Identify which cell holds the provided text, then report its [X, Y] central coordinate. 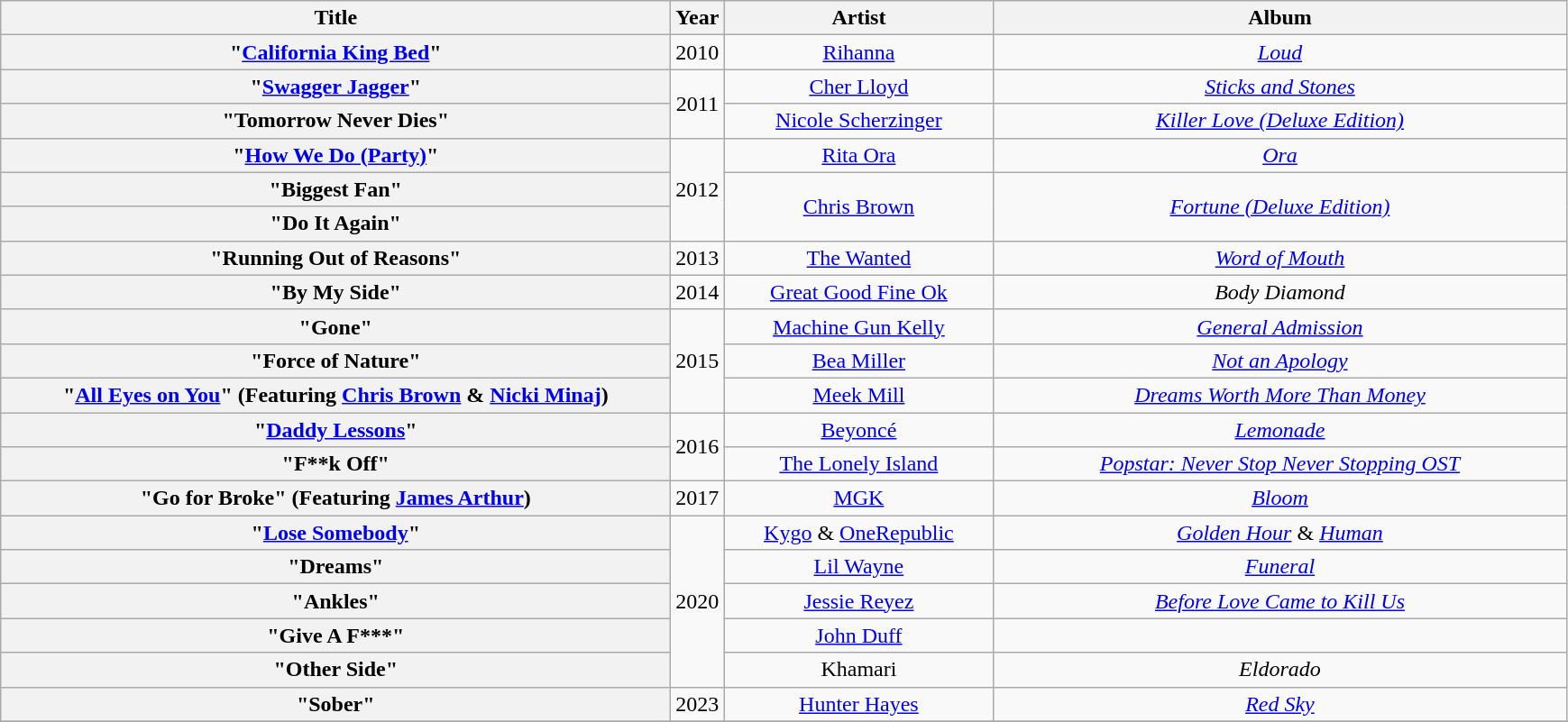
Album [1280, 18]
Lil Wayne [858, 567]
"Dreams" [335, 567]
2020 [698, 601]
Rihanna [858, 52]
Killer Love (Deluxe Edition) [1280, 121]
John Duff [858, 635]
Cher Lloyd [858, 87]
Nicole Scherzinger [858, 121]
Golden Hour & Human [1280, 533]
Title [335, 18]
2023 [698, 704]
Artist [858, 18]
Jessie Reyez [858, 601]
Bloom [1280, 498]
"California King Bed" [335, 52]
"Daddy Lessons" [335, 430]
2011 [698, 104]
The Wanted [858, 258]
Beyoncé [858, 430]
"F**k Off" [335, 464]
Not an Apology [1280, 361]
Year [698, 18]
Eldorado [1280, 670]
2013 [698, 258]
Before Love Came to Kill Us [1280, 601]
"Do It Again" [335, 224]
Great Good Fine Ok [858, 292]
General Admission [1280, 326]
2012 [698, 189]
Hunter Hayes [858, 704]
"All Eyes on You" (Featuring Chris Brown & Nicki Minaj) [335, 395]
Funeral [1280, 567]
"Go for Broke" (Featuring James Arthur) [335, 498]
"Sober" [335, 704]
"Ankles" [335, 601]
Popstar: Never Stop Never Stopping OST [1280, 464]
"Force of Nature" [335, 361]
Khamari [858, 670]
Bea Miller [858, 361]
2017 [698, 498]
Word of Mouth [1280, 258]
Meek Mill [858, 395]
Rita Ora [858, 155]
"Biggest Fan" [335, 189]
"Tomorrow Never Dies" [335, 121]
"Running Out of Reasons" [335, 258]
2010 [698, 52]
Body Diamond [1280, 292]
Red Sky [1280, 704]
"By My Side" [335, 292]
Lemonade [1280, 430]
MGK [858, 498]
Fortune (Deluxe Edition) [1280, 206]
"Swagger Jagger" [335, 87]
Kygo & OneRepublic [858, 533]
The Lonely Island [858, 464]
"Other Side" [335, 670]
"How We Do (Party)" [335, 155]
2016 [698, 447]
"Give A F***" [335, 635]
Ora [1280, 155]
"Lose Somebody" [335, 533]
Chris Brown [858, 206]
2014 [698, 292]
Loud [1280, 52]
Sticks and Stones [1280, 87]
Machine Gun Kelly [858, 326]
Dreams Worth More Than Money [1280, 395]
2015 [698, 361]
"Gone" [335, 326]
